Extract the [x, y] coordinate from the center of the cell holding the provided text.  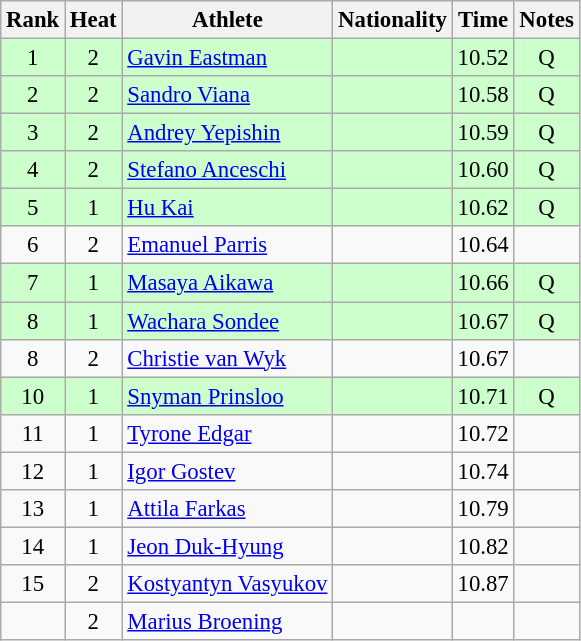
10.60 [483, 170]
Sandro Viana [228, 95]
Attila Farkas [228, 509]
10.72 [483, 433]
14 [33, 546]
Time [483, 20]
10.58 [483, 95]
Stefano Anceschi [228, 170]
15 [33, 584]
Heat [94, 20]
Emanuel Parris [228, 245]
Notes [546, 20]
3 [33, 133]
10.59 [483, 133]
10.71 [483, 396]
11 [33, 433]
Marius Broening [228, 621]
Rank [33, 20]
Kostyantyn Vasyukov [228, 584]
5 [33, 208]
Christie van Wyk [228, 358]
10.52 [483, 58]
Nationality [392, 20]
7 [33, 283]
Masaya Aikawa [228, 283]
6 [33, 245]
Snyman Prinsloo [228, 396]
10.62 [483, 208]
13 [33, 509]
10.82 [483, 546]
Igor Gostev [228, 471]
10.66 [483, 283]
4 [33, 170]
10.79 [483, 509]
10.64 [483, 245]
Athlete [228, 20]
Hu Kai [228, 208]
10.87 [483, 584]
Andrey Yepishin [228, 133]
Jeon Duk-Hyung [228, 546]
Gavin Eastman [228, 58]
Tyrone Edgar [228, 433]
Wachara Sondee [228, 321]
12 [33, 471]
10.74 [483, 471]
10 [33, 396]
